Scan for the cell matching the given text and deliver its [X, Y] coordinate at center. 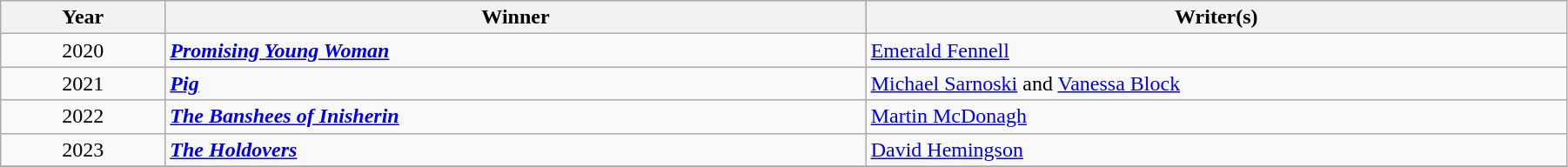
Writer(s) [1216, 17]
2020 [84, 50]
David Hemingson [1216, 150]
Emerald Fennell [1216, 50]
The Holdovers [515, 150]
Michael Sarnoski and Vanessa Block [1216, 83]
2022 [84, 117]
Winner [515, 17]
Martin McDonagh [1216, 117]
2021 [84, 83]
The Banshees of Inisherin [515, 117]
Pig [515, 83]
2023 [84, 150]
Year [84, 17]
Promising Young Woman [515, 50]
